Find where the given text appears and provide that cell's center as [x, y] coordinate. 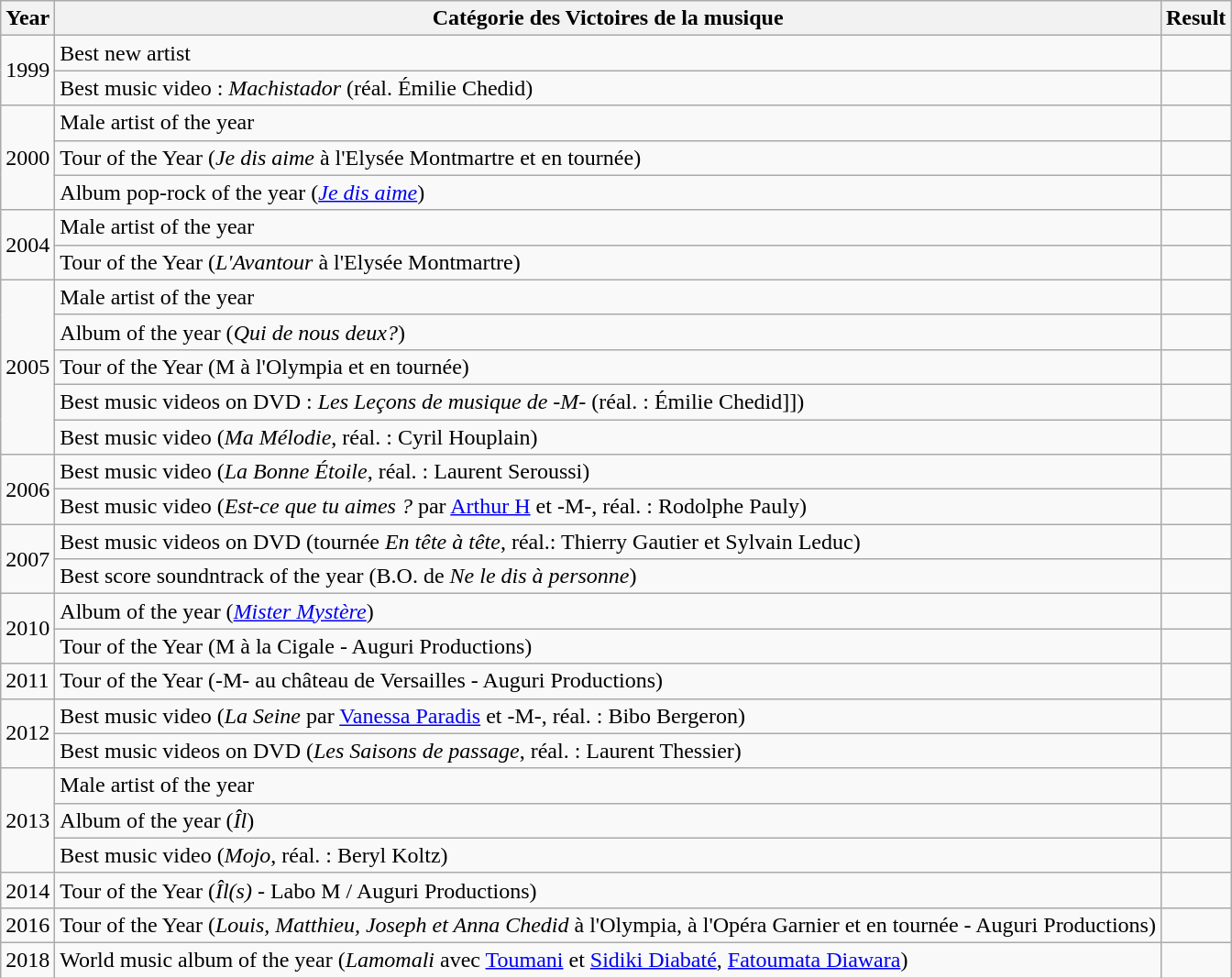
Tour of the Year (Louis, Matthieu, Joseph et Anna Chedid à l'Olympia, à l'Opéra Garnier et en tournée - Auguri Productions) [609, 925]
2012 [27, 733]
Best music video : Machistador (réal. Émilie Chedid) [609, 88]
Tour of the Year (L'Avantour à l'Elysée Montmartre) [609, 262]
Catégorie des Victoires de la musique [609, 18]
2016 [27, 925]
Tour of the Year (-M- au château de Versailles - Auguri Productions) [609, 681]
Result [1195, 18]
Tour of the Year (M à l'Olympia et en tournée) [609, 367]
Best music video (Est-ce que tu aimes ? par Arthur H et -M-, réal. : Rodolphe Pauly) [609, 507]
Album pop-rock of the year (Je dis aime) [609, 192]
Year [27, 18]
Best music video (Ma Mélodie, réal. : Cyril Houplain) [609, 437]
1999 [27, 71]
Album of the year (Qui de nous deux?) [609, 332]
Tour of the Year (Îl(s) - Labo M / Auguri Productions) [609, 890]
Tour of the Year (M à la Cigale - Auguri Productions) [609, 646]
2006 [27, 489]
Best music videos on DVD (Les Saisons de passage, réal. : Laurent Thessier) [609, 751]
2000 [27, 158]
Album of the year (Mister Mystère) [609, 611]
Best music video (Mojo, réal. : Beryl Koltz) [609, 855]
Best music videos on DVD : Les Leçons de musique de -M- (réal. : Émilie Chedid]]) [609, 401]
Tour of the Year (Je dis aime à l'Elysée Montmartre et en tournée) [609, 158]
Best new artist [609, 53]
2011 [27, 681]
2005 [27, 367]
Best score soundntrack of the year (B.O. de Ne le dis à personne) [609, 577]
2010 [27, 629]
2013 [27, 820]
Best music video (La Bonne Étoile, réal. : Laurent Seroussi) [609, 472]
World music album of the year (Lamomali avec Toumani et Sidiki Diabaté, Fatoumata Diawara) [609, 960]
2014 [27, 890]
Best music video (La Seine par Vanessa Paradis et -M-, réal. : Bibo Bergeron) [609, 716]
Album of the year (Îl) [609, 820]
2018 [27, 960]
2004 [27, 245]
Best music videos on DVD (tournée En tête à tête, réal.: Thierry Gautier et Sylvain Leduc) [609, 542]
2007 [27, 559]
